Return the [x, y] coordinate for the center point of the cell that contains the specified text.  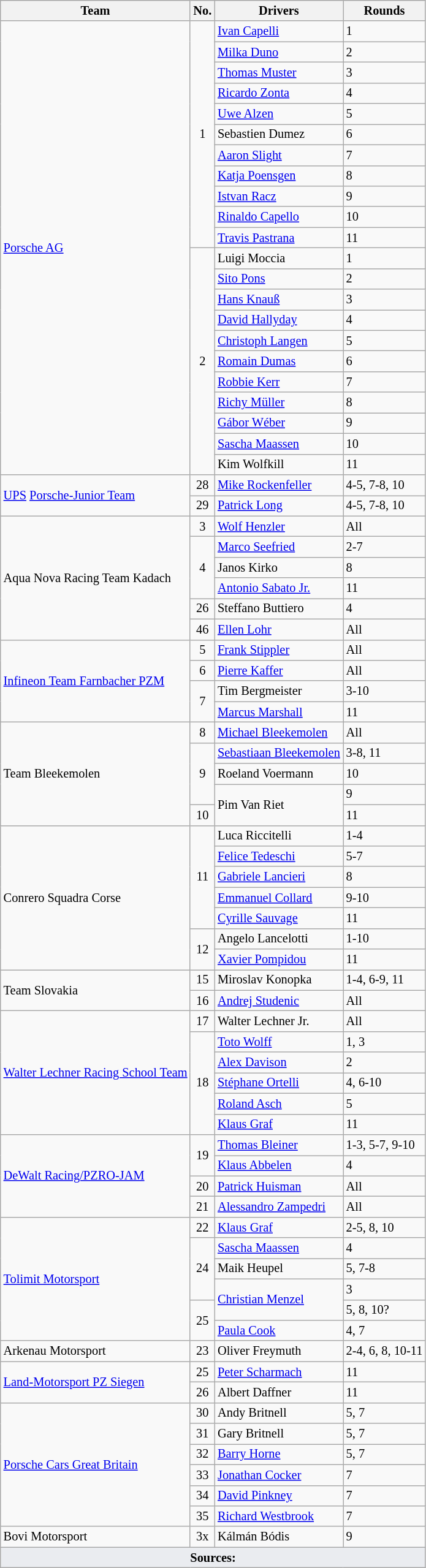
2-5, 8, 10 [385, 1227]
3-10 [385, 691]
32 [202, 1454]
Team [96, 10]
15 [202, 980]
Paula Cook [279, 1330]
DeWalt Racing/PZRO-JAM [96, 1175]
Barry Horne [279, 1454]
Albert Daffner [279, 1392]
Richard Westbrook [279, 1516]
Wolf Henzler [279, 526]
Drivers [279, 10]
33 [202, 1475]
Hans Knauß [279, 300]
Angelo Lancelotti [279, 939]
Toto Wolff [279, 1042]
Alessandro Zampedri [279, 1206]
Marco Seefried [279, 547]
29 [202, 506]
Sebastiaan Bleekemolen [279, 753]
Porsche AG [96, 248]
20 [202, 1186]
Walter Lechner Racing School Team [96, 1073]
Alex Davison [279, 1062]
1-4 [385, 836]
Peter Scharmach [279, 1372]
Sources: [213, 1558]
Ellen Lohr [279, 629]
Uwe Alzen [279, 114]
Marcus Marshall [279, 712]
No. [202, 10]
Roeland Voermann [279, 774]
28 [202, 485]
1-3, 5-7, 9-10 [385, 1145]
9-10 [385, 898]
Luigi Moccia [279, 258]
Ivan Capelli [279, 31]
Conrero Squadra Corse [96, 898]
24 [202, 1268]
31 [202, 1434]
34 [202, 1496]
Arkenau Motorsport [96, 1351]
Tim Bergmeister [279, 691]
Janos Kirko [279, 567]
David Hallyday [279, 320]
Infineon Team Farnbacher PZM [96, 681]
19 [202, 1154]
Land-Motorsport PZ Siegen [96, 1382]
Travis Pastrana [279, 238]
Porsche Cars Great Britain [96, 1464]
16 [202, 1001]
Pierre Kaffer [279, 670]
Maik Heupel [279, 1268]
Aaron Slight [279, 155]
Luca Riccitelli [279, 836]
Cyrille Sauvage [279, 918]
Rinaldo Capello [279, 217]
Gábor Wéber [279, 423]
Milka Duno [279, 52]
Richy Müller [279, 403]
Aqua Nova Racing Team Kadach [96, 578]
Patrick Huisman [279, 1186]
Rounds [385, 10]
Jonathan Cocker [279, 1475]
Tolimit Motorsport [96, 1279]
Antonio Sabato Jr. [279, 588]
Frank Stippler [279, 650]
1-4, 6-9, 11 [385, 980]
30 [202, 1413]
22 [202, 1227]
Christoph Langen [279, 341]
3-8, 11 [385, 753]
Gary Britnell [279, 1434]
Roland Asch [279, 1104]
Team Bleekemolen [96, 773]
Christian Menzel [279, 1299]
21 [202, 1206]
Bovi Motorsport [96, 1537]
Andrej Studenic [279, 1001]
2-7 [385, 547]
Pim Van Riet [279, 804]
Thomas Bleiner [279, 1145]
2-4, 6, 8, 10-11 [385, 1351]
Miroslav Konopka [279, 980]
Michael Bleekemolen [279, 732]
Ricardo Zonta [279, 93]
12 [202, 949]
1-10 [385, 939]
Klaus Abbelen [279, 1165]
Team Slovakia [96, 990]
35 [202, 1516]
Emmanuel Collard [279, 898]
4, 6-10 [385, 1083]
Stéphane Ortelli [279, 1083]
Xavier Pompidou [279, 960]
Thomas Muster [279, 72]
UPS Porsche-Junior Team [96, 495]
Kim Wolfkill [279, 464]
17 [202, 1021]
Katja Poensgen [279, 176]
Sebastien Dumez [279, 134]
Istvan Racz [279, 196]
Gabriele Lancieri [279, 877]
18 [202, 1083]
Sito Pons [279, 279]
Walter Lechner Jr. [279, 1021]
Robbie Kerr [279, 382]
5-7 [385, 856]
David Pinkney [279, 1496]
Oliver Freymuth [279, 1351]
Steffano Buttiero [279, 608]
3x [202, 1537]
1, 3 [385, 1042]
Romain Dumas [279, 361]
5, 8, 10? [385, 1310]
Kálmán Bódis [279, 1537]
5, 7-8 [385, 1268]
Patrick Long [279, 506]
Felice Tedeschi [279, 856]
Mike Rockenfeller [279, 485]
46 [202, 629]
4, 7 [385, 1330]
23 [202, 1351]
Andy Britnell [279, 1413]
